Return the (x, y) coordinate for the center point of the cell that contains the specified text.  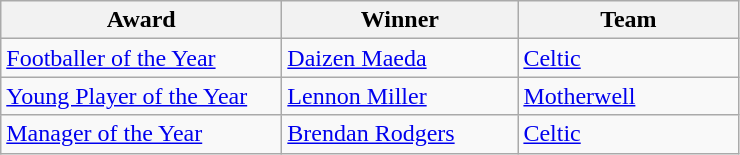
Manager of the Year (142, 134)
Team (628, 20)
Footballer of the Year (142, 58)
Lennon Miller (400, 96)
Daizen Maeda (400, 58)
Winner (400, 20)
Award (142, 20)
Brendan Rodgers (400, 134)
Motherwell (628, 96)
Young Player of the Year (142, 96)
